Return [x, y] of the center of cell containing provided text 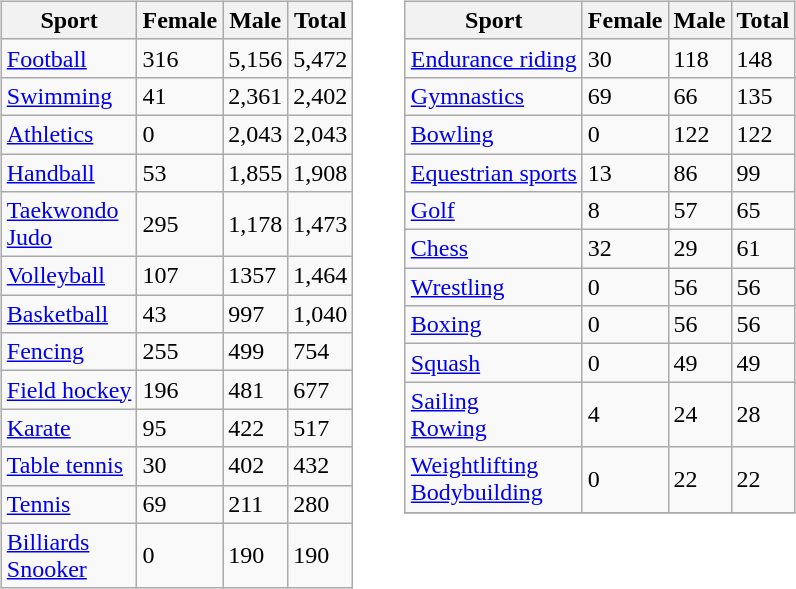
Wrestling [494, 287]
41 [180, 96]
135 [763, 96]
754 [320, 352]
255 [180, 352]
99 [763, 173]
66 [700, 96]
Taekwondo Judo [69, 224]
Endurance riding [494, 58]
481 [256, 390]
24 [700, 414]
65 [763, 211]
Gymnastics [494, 96]
61 [763, 249]
1,178 [256, 224]
997 [256, 314]
4 [625, 414]
43 [180, 314]
148 [763, 58]
Basketball [69, 314]
Squash [494, 363]
5,472 [320, 58]
280 [320, 504]
517 [320, 428]
107 [180, 276]
422 [256, 428]
1,464 [320, 276]
95 [180, 428]
29 [700, 249]
86 [700, 173]
Bowling [494, 134]
8 [625, 211]
Weightlifting Bodybuilding [494, 480]
32 [625, 249]
432 [320, 466]
1,040 [320, 314]
677 [320, 390]
57 [700, 211]
196 [180, 390]
Sailing Rowing [494, 414]
Equestrian sports [494, 173]
Karate [69, 428]
Table tennis [69, 466]
Athletics [69, 134]
295 [180, 224]
1,855 [256, 173]
402 [256, 466]
Chess [494, 249]
Fencing [69, 352]
118 [700, 58]
Tennis [69, 504]
Field hockey [69, 390]
499 [256, 352]
28 [763, 414]
Boxing [494, 325]
5,156 [256, 58]
1357 [256, 276]
Football [69, 58]
211 [256, 504]
Swimming [69, 96]
1,473 [320, 224]
13 [625, 173]
1,908 [320, 173]
Volleyball [69, 276]
Handball [69, 173]
2,361 [256, 96]
316 [180, 58]
Billiards Snooker [69, 556]
Golf [494, 211]
2,402 [320, 96]
53 [180, 173]
